Determine the (X, Y) coordinate at the center of the cell enclosing the given text.  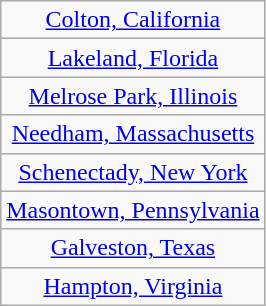
Galveston, Texas (133, 248)
Lakeland, Florida (133, 58)
Schenectady, New York (133, 172)
Needham, Massachusetts (133, 134)
Colton, California (133, 20)
Melrose Park, Illinois (133, 96)
Masontown, Pennsylvania (133, 210)
Hampton, Virginia (133, 286)
